Extract the [X, Y] coordinate from the center of the cell holding the provided text.  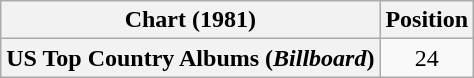
US Top Country Albums (Billboard) [190, 58]
Position [427, 20]
Chart (1981) [190, 20]
24 [427, 58]
